Search for the cell housing the specified text and yield its (X, Y) center coordinate. 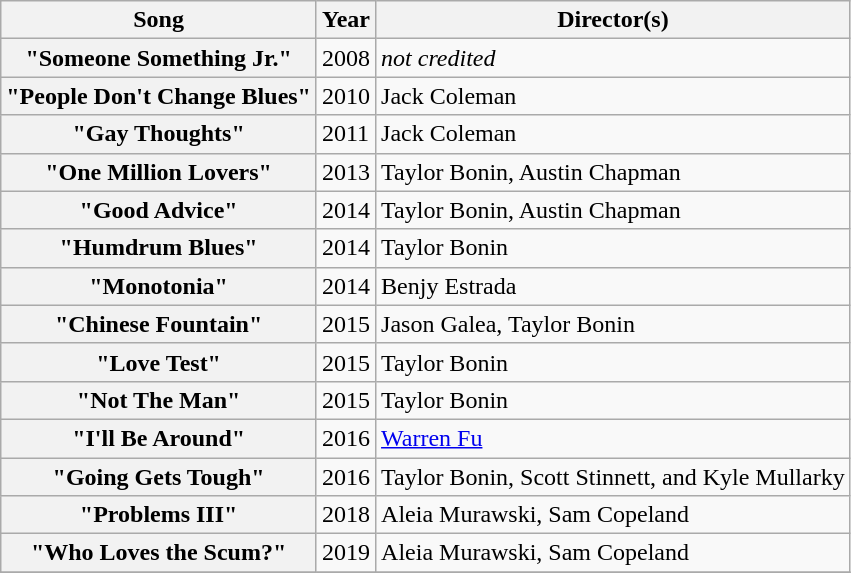
2008 (346, 58)
"Gay Thoughts" (159, 134)
2019 (346, 553)
"Not The Man" (159, 400)
Song (159, 20)
2011 (346, 134)
Warren Fu (614, 438)
2013 (346, 172)
not credited (614, 58)
"People Don't Change Blues" (159, 96)
"Humdrum Blues" (159, 248)
Jason Galea, Taylor Bonin (614, 324)
"Chinese Fountain" (159, 324)
2010 (346, 96)
"One Million Lovers" (159, 172)
"Good Advice" (159, 210)
"Love Test" (159, 362)
"I'll Be Around" (159, 438)
"Monotonia" (159, 286)
2018 (346, 515)
Benjy Estrada (614, 286)
"Someone Something Jr." (159, 58)
Director(s) (614, 20)
Taylor Bonin, Scott Stinnett, and Kyle Mullarky (614, 477)
"Who Loves the Scum?" (159, 553)
"Going Gets Tough" (159, 477)
"Problems III" (159, 515)
Year (346, 20)
